Determine the [x, y] coordinate at the center of the cell enclosing the given text.  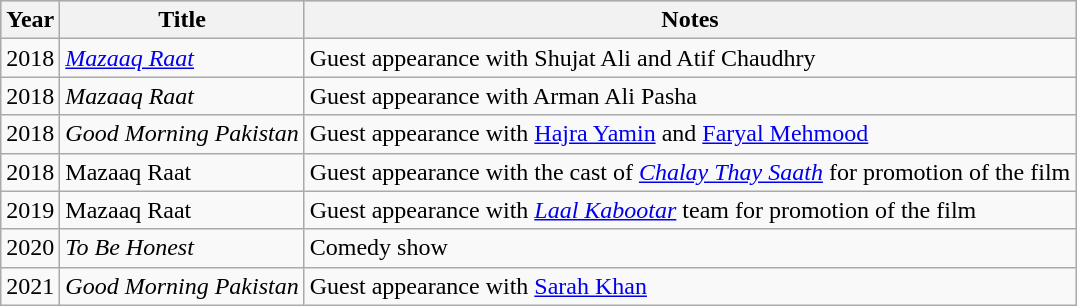
Guest appearance with Sarah Khan [690, 286]
To Be Honest [182, 248]
2020 [30, 248]
2021 [30, 286]
Guest appearance with Laal Kabootar team for promotion of the film [690, 210]
Guest appearance with Arman Ali Pasha [690, 96]
Guest appearance with the cast of Chalay Thay Saath for promotion of the film [690, 172]
2019 [30, 210]
Guest appearance with Hajra Yamin and Faryal Mehmood [690, 134]
Notes [690, 20]
Guest appearance with Shujat Ali and Atif Chaudhry [690, 58]
Comedy show [690, 248]
Year [30, 20]
Title [182, 20]
